Identify which cell holds the provided text, then report its (x, y) central coordinate. 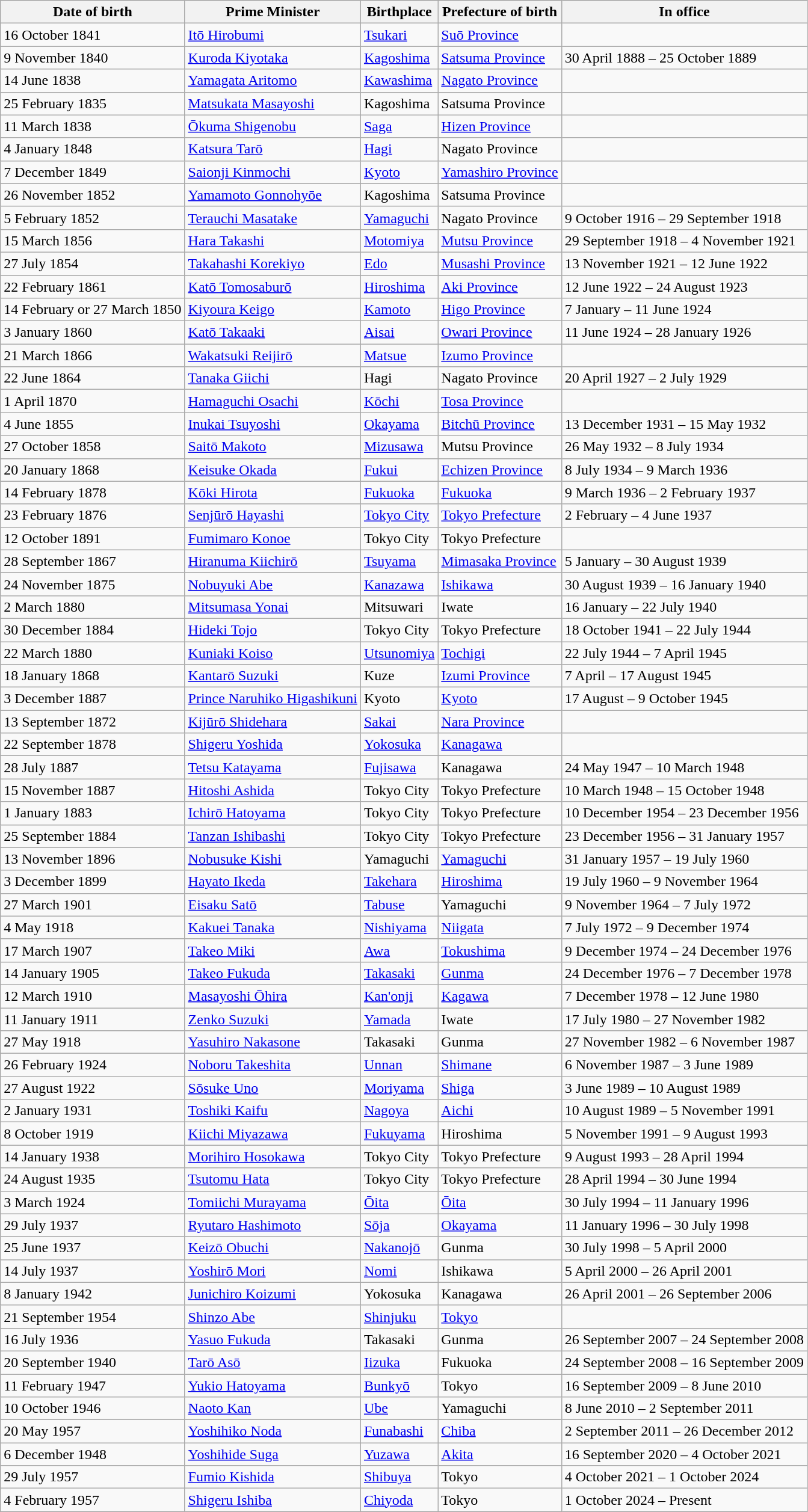
Shigeru Ishiba (273, 1500)
28 April 1994 – 30 June 1994 (684, 1179)
26 April 2001 – 26 September 2006 (684, 1294)
27 May 1918 (93, 1042)
Sakai (399, 722)
Toshiki Kaifu (273, 1111)
Fumio Kishida (273, 1477)
Yoshihiko Noda (273, 1431)
Mizusawa (399, 447)
Yuzawa (399, 1454)
Bunkyō (399, 1385)
Takeo Miki (273, 950)
Mitsumasa Yonai (273, 607)
Katō Takaaki (273, 333)
16 September 2020 – 4 October 2021 (684, 1454)
Takeo Fukuda (273, 973)
24 September 2008 – 16 September 2009 (684, 1362)
Ube (399, 1409)
Kakuei Tanaka (273, 927)
Prime Minister (273, 12)
12 June 1922 – 24 August 1923 (684, 287)
17 July 1980 – 27 November 1982 (684, 1019)
Ryutaro Hashimoto (273, 1225)
Ichirō Hatoyama (273, 813)
13 December 1931 – 15 May 1932 (684, 424)
14 January 1905 (93, 973)
30 July 1994 – 11 January 1996 (684, 1202)
Nakanojō (399, 1248)
Saitō Makoto (273, 447)
Musashi Province (499, 263)
Yasuhiro Nakasone (273, 1042)
7 July 1972 – 9 December 1974 (684, 927)
Yoshihide Suga (273, 1454)
Iizuka (399, 1362)
Ōkuma Shigenobu (273, 126)
Akita (499, 1454)
Hitoshi Ashida (273, 790)
Owari Province (499, 333)
Sōja (399, 1225)
7 April – 17 August 1945 (684, 676)
8 January 1942 (93, 1294)
10 March 1948 – 15 October 1948 (684, 790)
11 June 1924 – 28 January 1926 (684, 333)
Nishiyama (399, 927)
27 November 1982 – 6 November 1987 (684, 1042)
14 February 1878 (93, 493)
Wakatsuki Reijirō (273, 355)
9 October 1916 – 29 September 1918 (684, 218)
2 January 1931 (93, 1111)
7 January – 11 June 1924 (684, 310)
Unnan (399, 1065)
30 July 1998 – 5 April 2000 (684, 1248)
Izumi Province (499, 676)
Tarō Asō (273, 1362)
25 June 1937 (93, 1248)
2 September 2011 – 26 December 2012 (684, 1431)
4 June 1855 (93, 424)
17 August – 9 October 1945 (684, 699)
Eisaku Satō (273, 905)
23 February 1876 (93, 515)
Hara Takashi (273, 241)
13 November 1921 – 12 June 1922 (684, 263)
Aichi (499, 1111)
Aki Province (499, 287)
Shinjuku (399, 1317)
Shinzo Abe (273, 1317)
Yamagata Aritomo (273, 81)
11 January 1911 (93, 1019)
1 January 1883 (93, 813)
13 November 1896 (93, 859)
Nomi (399, 1271)
Hideki Tojo (273, 630)
9 August 1993 – 28 April 1994 (684, 1157)
Terauchi Masatake (273, 218)
Tanaka Giichi (273, 378)
4 February 1957 (93, 1500)
6 November 1987 – 3 June 1989 (684, 1065)
22 September 1878 (93, 745)
26 September 2007 – 24 September 2008 (684, 1339)
1 April 1870 (93, 401)
Nobusuke Kishi (273, 859)
22 March 1880 (93, 653)
14 January 1938 (93, 1157)
Kuze (399, 676)
Saga (399, 126)
Junichiro Koizumi (273, 1294)
Nagoya (399, 1111)
27 August 1922 (93, 1088)
26 November 1852 (93, 195)
26 February 1924 (93, 1065)
Niigata (499, 927)
8 October 1919 (93, 1134)
Keisuke Okada (273, 470)
Katsura Tarō (273, 149)
Shimane (499, 1065)
Fukuyama (399, 1134)
14 July 1937 (93, 1271)
Kuroda Kiyotaka (273, 58)
30 August 1939 – 16 January 1940 (684, 584)
24 December 1976 – 7 December 1978 (684, 973)
3 January 1860 (93, 333)
3 June 1989 – 10 August 1989 (684, 1088)
7 December 1849 (93, 172)
Matsukata Masayoshi (273, 103)
11 March 1838 (93, 126)
2 March 1880 (93, 607)
Kōchi (399, 401)
Saionji Kinmochi (273, 172)
Prince Naruhiko Higashikuni (273, 699)
Yamada (399, 1019)
Date of birth (93, 12)
4 May 1918 (93, 927)
Hizen Province (499, 126)
18 October 1941 – 22 July 1944 (684, 630)
Takehara (399, 882)
14 June 1838 (93, 81)
24 May 1947 – 10 March 1948 (684, 767)
Naoto Kan (273, 1409)
3 March 1924 (93, 1202)
15 November 1887 (93, 790)
10 October 1946 (93, 1409)
Kanazawa (399, 584)
17 March 1907 (93, 950)
Kamoto (399, 310)
14 February or 27 March 1850 (93, 310)
Katō Tomosaburō (273, 287)
Morihiro Hosokawa (273, 1157)
Senjūrō Hayashi (273, 515)
21 September 1954 (93, 1317)
16 October 1841 (93, 35)
30 December 1884 (93, 630)
Birthplace (399, 12)
Motomiya (399, 241)
18 January 1868 (93, 676)
5 January – 30 August 1939 (684, 561)
Masayoshi Ōhira (273, 996)
Hamaguchi Osachi (273, 401)
Tokushima (499, 950)
Kiichi Miyazawa (273, 1134)
9 November 1964 – 7 July 1972 (684, 905)
6 December 1948 (93, 1454)
Utsunomiya (399, 653)
28 July 1887 (93, 767)
Noboru Takeshita (273, 1065)
Takahashi Korekiyo (273, 263)
Kantarō Suzuki (273, 676)
16 July 1936 (93, 1339)
Matsue (399, 355)
Zenko Suzuki (273, 1019)
22 June 1864 (93, 378)
Tanzan Ishibashi (273, 836)
Yukio Hatoyama (273, 1385)
Awa (399, 950)
Tochigi (499, 653)
3 December 1887 (93, 699)
Suō Province (499, 35)
19 July 1960 – 9 November 1964 (684, 882)
Shigeru Yoshida (273, 745)
29 July 1937 (93, 1225)
25 February 1835 (93, 103)
30 April 1888 – 25 October 1889 (684, 58)
Sōsuke Uno (273, 1088)
Tsuyama (399, 561)
22 February 1861 (93, 287)
Shiga (499, 1088)
Moriyama (399, 1088)
Tetsu Katayama (273, 767)
5 February 1852 (93, 218)
20 January 1868 (93, 470)
24 November 1875 (93, 584)
Fujisawa (399, 767)
Yasuo Fukuda (273, 1339)
Tosa Province (499, 401)
15 March 1856 (93, 241)
Mitsuwari (399, 607)
10 August 1989 – 5 November 1991 (684, 1111)
21 March 1866 (93, 355)
13 September 1872 (93, 722)
Yamamoto Gonnohyōe (273, 195)
Kijūrō Shidehara (273, 722)
Aisai (399, 333)
Tsukari (399, 35)
Izumo Province (499, 355)
8 June 2010 – 2 September 2011 (684, 1409)
Kiyoura Keigo (273, 310)
27 July 1854 (93, 263)
3 December 1899 (93, 882)
7 December 1978 – 12 June 1980 (684, 996)
9 November 1840 (93, 58)
31 January 1957 – 19 July 1960 (684, 859)
27 March 1901 (93, 905)
26 May 1932 – 8 July 1934 (684, 447)
Edo (399, 263)
24 August 1935 (93, 1179)
4 January 1848 (93, 149)
Chiyoda (399, 1500)
29 September 1918 – 4 November 1921 (684, 241)
Keizō Obuchi (273, 1248)
Chiba (499, 1431)
Fumimaro Konoe (273, 538)
Kagawa (499, 996)
1 October 2024 – Present (684, 1500)
27 October 1858 (93, 447)
Shibuya (399, 1477)
Mimasaka Province (499, 561)
10 December 1954 – 23 December 1956 (684, 813)
9 March 1936 – 2 February 1937 (684, 493)
Kan'onji (399, 996)
2 February – 4 June 1937 (684, 515)
28 September 1867 (93, 561)
Kuniaki Koiso (273, 653)
Hiranuma Kiichirō (273, 561)
Hayato Ikeda (273, 882)
Prefecture of birth (499, 12)
8 July 1934 – 9 March 1936 (684, 470)
Yoshirō Mori (273, 1271)
Nobuyuki Abe (273, 584)
Funabashi (399, 1431)
Inukai Tsuyoshi (273, 424)
12 October 1891 (93, 538)
22 July 1944 – 7 April 1945 (684, 653)
Echizen Province (499, 470)
Yamashiro Province (499, 172)
Kawashima (399, 81)
23 December 1956 – 31 January 1957 (684, 836)
9 December 1974 – 24 December 1976 (684, 950)
12 March 1910 (93, 996)
Fukui (399, 470)
4 October 2021 – 1 October 2024 (684, 1477)
Tabuse (399, 905)
Higo Province (499, 310)
5 April 2000 – 26 April 2001 (684, 1271)
In office (684, 12)
25 September 1884 (93, 836)
11 February 1947 (93, 1385)
Itō Hirobumi (273, 35)
5 November 1991 – 9 August 1993 (684, 1134)
Tsutomu Hata (273, 1179)
16 September 2009 – 8 June 2010 (684, 1385)
Tomiichi Murayama (273, 1202)
20 May 1957 (93, 1431)
Nara Province (499, 722)
Kōki Hirota (273, 493)
16 January – 22 July 1940 (684, 607)
20 September 1940 (93, 1362)
29 July 1957 (93, 1477)
11 January 1996 – 30 July 1998 (684, 1225)
20 April 1927 – 2 July 1929 (684, 378)
Bitchū Province (499, 424)
